From the cell containing the given text, extract its center point as [x, y] coordinate. 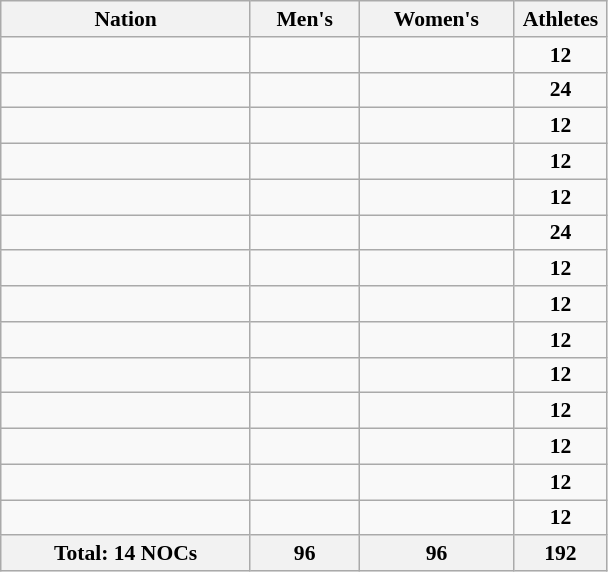
Athletes [560, 19]
Men's [304, 19]
Women's [436, 19]
192 [560, 554]
Total: 14 NOCs [126, 554]
Nation [126, 19]
